Return the (X, Y) coordinate for the center point of the cell that contains the specified text.  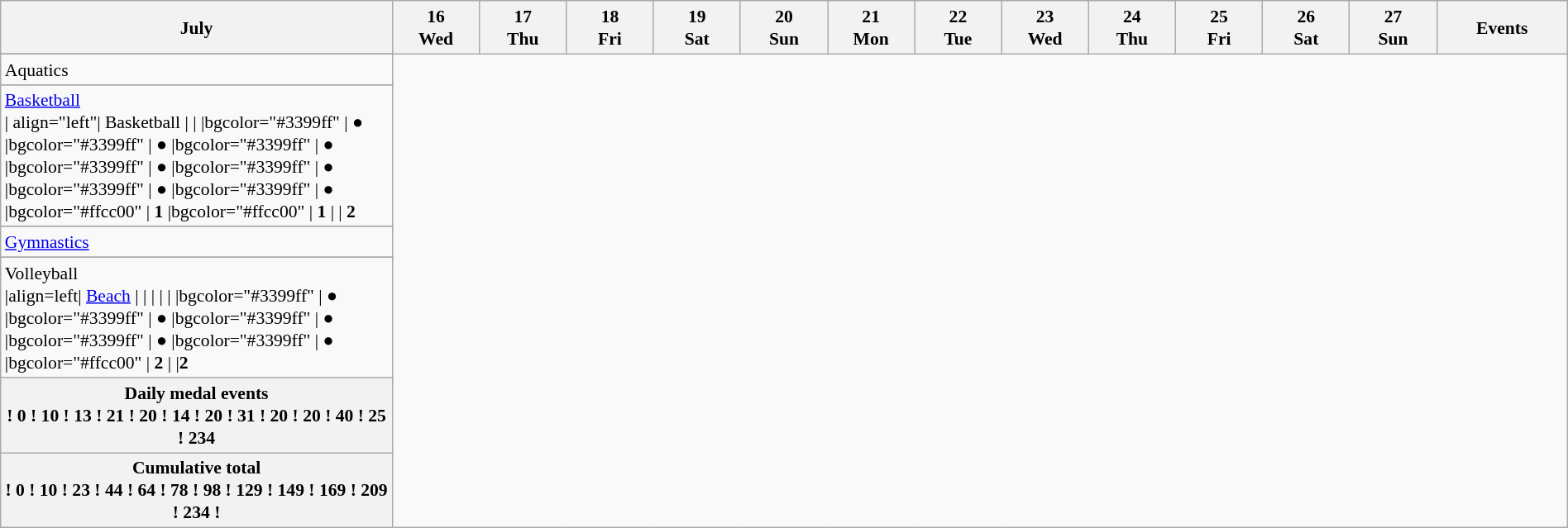
Gymnastics (197, 241)
17Thu (523, 27)
26Sat (1307, 27)
24Thu (1131, 27)
Events (1502, 27)
20Sun (784, 27)
18Fri (610, 27)
July (197, 27)
21Mon (872, 27)
19Sat (696, 27)
23Wed (1045, 27)
25Fri (1219, 27)
27Sun (1393, 27)
22Tue (958, 27)
Cumulative total! 0 ! 10 ! 23 ! 44 ! 64 ! 78 ! 98 ! 129 ! 149 ! 169 ! 209 ! 234 ! (197, 491)
16Wed (435, 27)
Daily medal events! 0 ! 10 ! 13 ! 21 ! 20 ! 14 ! 20 ! 31 ! 20 ! 20 ! 40 ! 25 ! 234 (197, 415)
Aquatics (197, 69)
